Pinpoint the cell where the given text exists, returning its [X, Y] midpoint coordinate. 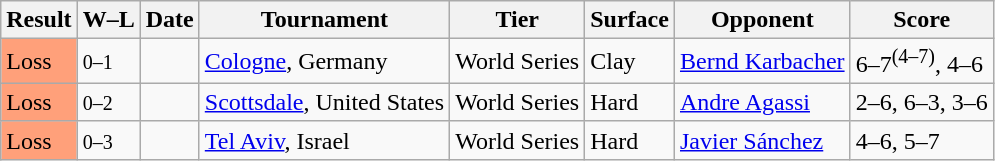
Tel Aviv, Israel [324, 140]
4–6, 5–7 [922, 140]
Opponent [762, 20]
0–3 [108, 140]
0–2 [108, 102]
Javier Sánchez [762, 140]
Surface [630, 20]
Clay [630, 62]
Scottsdale, United States [324, 102]
Bernd Karbacher [762, 62]
Score [922, 20]
Tier [518, 20]
0–1 [108, 62]
Cologne, Germany [324, 62]
2–6, 6–3, 3–6 [922, 102]
Date [170, 20]
Result [39, 20]
Tournament [324, 20]
Andre Agassi [762, 102]
6–7(4–7), 4–6 [922, 62]
W–L [108, 20]
